Pinpoint the cell where the given text exists, returning its [X, Y] midpoint coordinate. 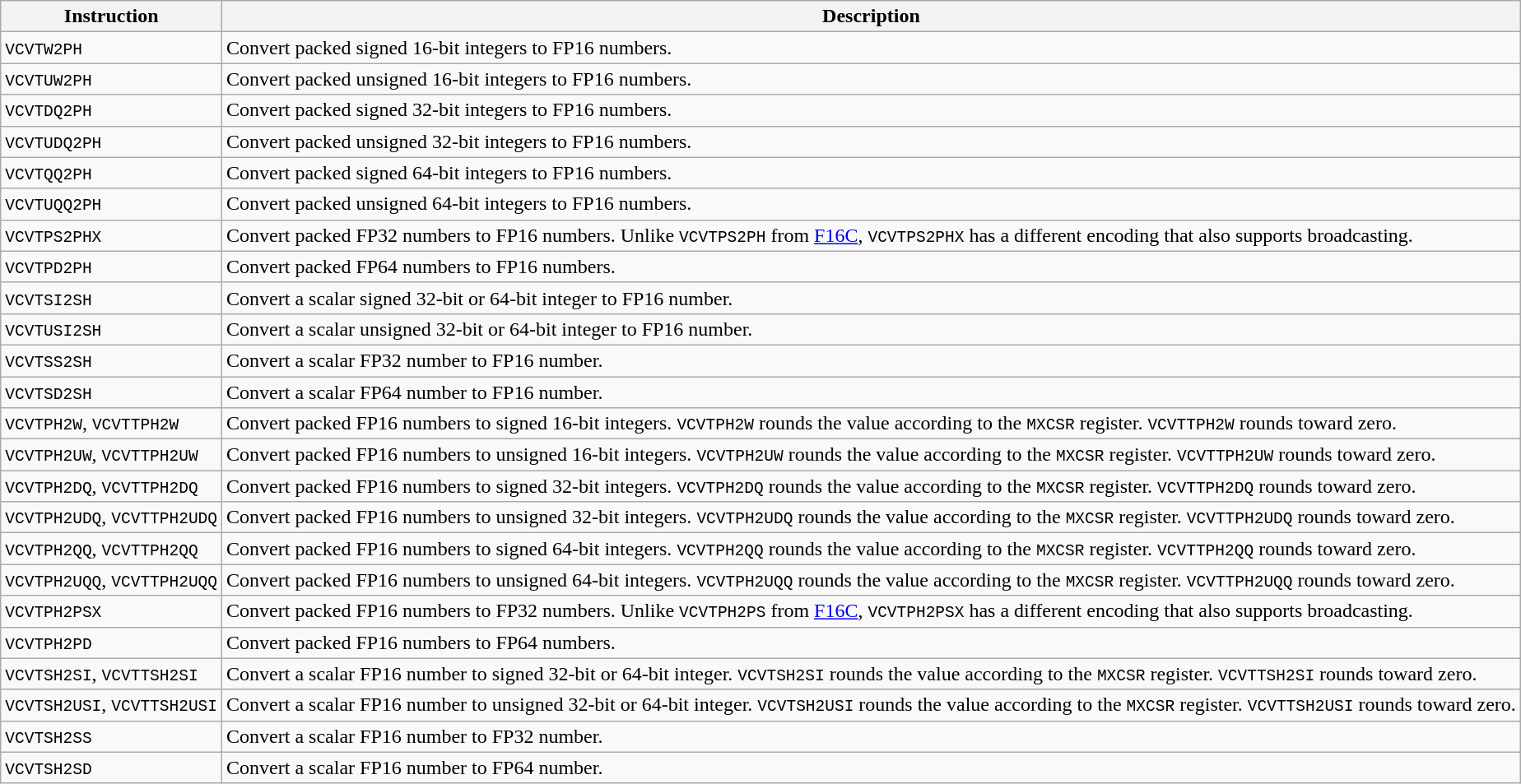
VCVTUQQ2PH [112, 204]
VCVTPH2UDQ, VCVTTPH2UDQ [112, 517]
VCVTSH2SS [112, 736]
Convert a scalar FP64 number to FP16 number. [872, 392]
Convert packed FP16 numbers to signed 32-bit integers. VCVTPH2DQ rounds the value according to the MXCSR register. VCVTTPH2DQ rounds toward zero. [872, 486]
Convert packed signed 64-bit integers to FP16 numbers. [872, 173]
Convert packed FP16 numbers to signed 64-bit integers. VCVTPH2QQ rounds the value according to the MXCSR register. VCVTTPH2QQ rounds toward zero. [872, 549]
Convert packed FP16 numbers to unsigned 16-bit integers. VCVTPH2UW rounds the value according to the MXCSR register. VCVTTPH2UW rounds toward zero. [872, 455]
VCVTPS2PHX [112, 235]
VCVTPH2UQQ, VCVTTPH2UQQ [112, 580]
VCVTUSI2SH [112, 329]
VCVTDQ2PH [112, 110]
VCVTPH2DQ, VCVTTPH2DQ [112, 486]
VCVTSH2USI, VCVTTSH2USI [112, 705]
Convert packed FP16 numbers to unsigned 64-bit integers. VCVTPH2UQQ rounds the value according to the MXCSR register. VCVTTPH2UQQ rounds toward zero. [872, 580]
Convert packed unsigned 32-bit integers to FP16 numbers. [872, 141]
VCVTUDQ2PH [112, 141]
Convert packed signed 16-bit integers to FP16 numbers. [872, 48]
VCVTPH2UW, VCVTTPH2UW [112, 455]
Convert a scalar signed 32-bit or 64-bit integer to FP16 number. [872, 298]
Convert packed FP32 numbers to FP16 numbers. Unlike VCVTPS2PH from F16C, VCVTPS2PHX has a different encoding that also supports broadcasting. [872, 235]
VCVTSI2SH [112, 298]
Convert packed FP64 numbers to FP16 numbers. [872, 267]
Convert packed signed 32-bit integers to FP16 numbers. [872, 110]
Convert packed FP16 numbers to unsigned 32-bit integers. VCVTPH2UDQ rounds the value according to the MXCSR register. VCVTTPH2UDQ rounds toward zero. [872, 517]
VCVTSD2SH [112, 392]
Convert a scalar FP32 number to FP16 number. [872, 360]
VCVTPH2QQ, VCVTTPH2QQ [112, 549]
Convert packed FP16 numbers to signed 16-bit integers. VCVTPH2W rounds the value according to the MXCSR register. VCVTTPH2W rounds toward zero. [872, 424]
VCVTQQ2PH [112, 173]
VCVTPH2PD [112, 643]
Convert packed FP16 numbers to FP64 numbers. [872, 643]
Convert a scalar FP16 number to FP32 number. [872, 736]
Convert packed unsigned 16-bit integers to FP16 numbers. [872, 79]
Instruction [112, 16]
VCVTW2PH [112, 48]
Description [872, 16]
VCVTUW2PH [112, 79]
VCVTPH2W, VCVTTPH2W [112, 424]
VCVTSH2SI, VCVTTSH2SI [112, 674]
VCVTSS2SH [112, 360]
VCVTPD2PH [112, 267]
Convert packed FP16 numbers to FP32 numbers. Unlike VCVTPH2PS from F16C, VCVTPH2PSX has a different encoding that also supports broadcasting. [872, 611]
Convert a scalar unsigned 32-bit or 64-bit integer to FP16 number. [872, 329]
Convert a scalar FP16 number to FP64 number. [872, 768]
Convert packed unsigned 64-bit integers to FP16 numbers. [872, 204]
VCVTPH2PSX [112, 611]
VCVTSH2SD [112, 768]
